For the text-containing cell, return its midpoint in [x, y] coordinate format. 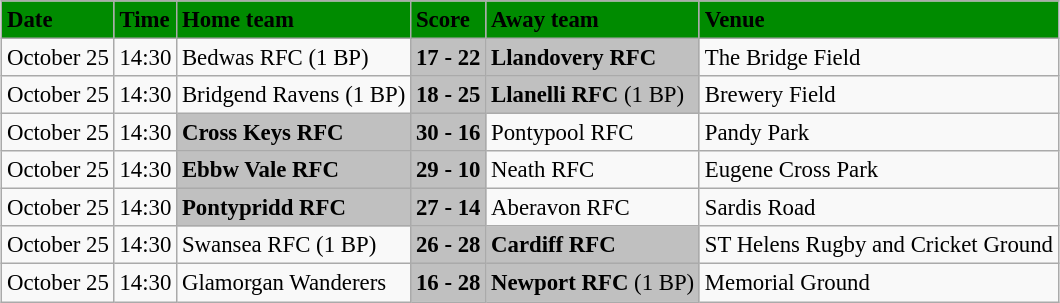
30 - 16 [448, 133]
16 - 28 [448, 283]
17 - 22 [448, 57]
ST Helens Rugby and Cricket Ground [878, 245]
Sardis Road [878, 208]
18 - 25 [448, 95]
Cross Keys RFC [294, 133]
Pontypridd RFC [294, 208]
Memorial Ground [878, 283]
Score [448, 20]
Swansea RFC (1 BP) [294, 245]
Date [58, 20]
Ebbw Vale RFC [294, 170]
Time [146, 20]
26 - 28 [448, 245]
Home team [294, 20]
Pontypool RFC [593, 133]
Brewery Field [878, 95]
Eugene Cross Park [878, 170]
Venue [878, 20]
Aberavon RFC [593, 208]
Pandy Park [878, 133]
Neath RFC [593, 170]
Llandovery RFC [593, 57]
Bedwas RFC (1 BP) [294, 57]
Glamorgan Wanderers [294, 283]
Bridgend Ravens (1 BP) [294, 95]
Cardiff RFC [593, 245]
The Bridge Field [878, 57]
29 - 10 [448, 170]
27 - 14 [448, 208]
Away team [593, 20]
Llanelli RFC (1 BP) [593, 95]
Newport RFC (1 BP) [593, 283]
